Return (X, Y) of the center of cell containing provided text 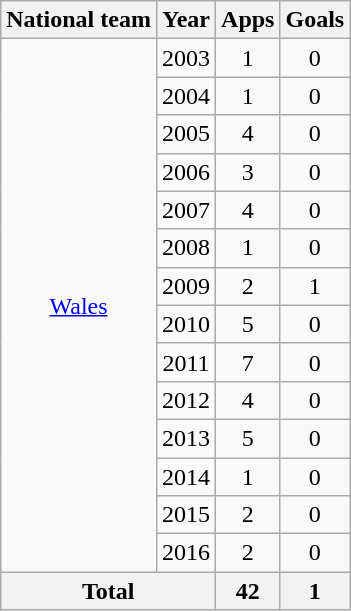
2014 (186, 477)
Year (186, 20)
7 (248, 362)
2016 (186, 553)
2009 (186, 286)
2007 (186, 210)
Apps (248, 20)
42 (248, 591)
2013 (186, 438)
Goals (315, 20)
National team (79, 20)
Wales (79, 306)
2011 (186, 362)
2010 (186, 324)
Total (108, 591)
2005 (186, 134)
3 (248, 172)
2008 (186, 248)
2015 (186, 515)
2012 (186, 400)
2003 (186, 58)
2006 (186, 172)
2004 (186, 96)
